Return the [x, y] coordinate for the center point of the cell that contains the specified text.  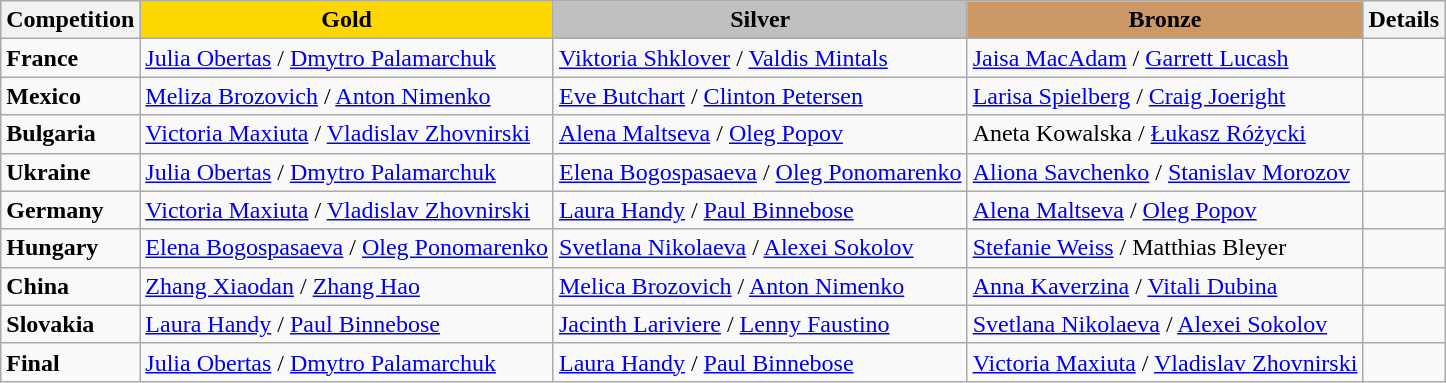
Meliza Brozovich / Anton Nimenko [347, 96]
Silver [760, 20]
Eve Butchart / Clinton Petersen [760, 96]
Competition [70, 20]
Zhang Xiaodan / Zhang Hao [347, 286]
China [70, 286]
Larisa Spielberg / Craig Joeright [1165, 96]
Aneta Kowalska / Łukasz Różycki [1165, 134]
Jaisa MacAdam / Garrett Lucash [1165, 58]
Melica Brozovich / Anton Nimenko [760, 286]
Hungary [70, 248]
Germany [70, 210]
Anna Kaverzina / Vitali Dubina [1165, 286]
Jacinth Lariviere / Lenny Faustino [760, 324]
France [70, 58]
Bulgaria [70, 134]
Ukraine [70, 172]
Details [1404, 20]
Aliona Savchenko / Stanislav Morozov [1165, 172]
Final [70, 362]
Stefanie Weiss / Matthias Bleyer [1165, 248]
Mexico [70, 96]
Viktoria Shklover / Valdis Mintals [760, 58]
Bronze [1165, 20]
Gold [347, 20]
Slovakia [70, 324]
